Capture the cell that displays the provided text and extract its [X, Y] central coordinate. 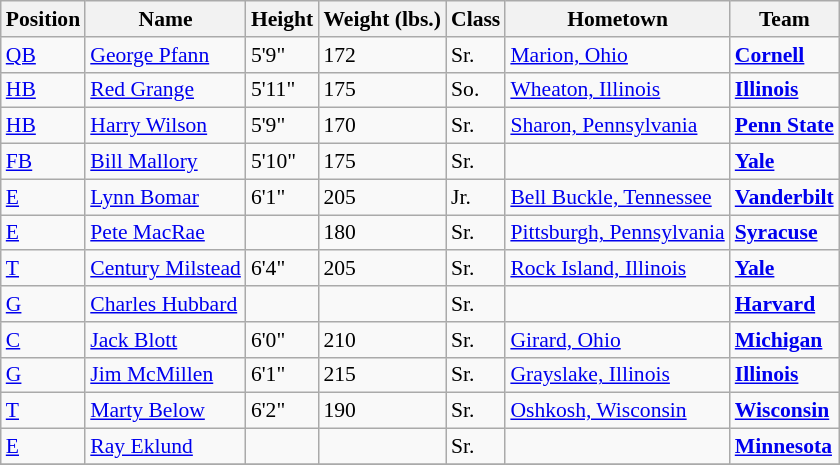
Penn State [784, 126]
Pittsburgh, Pennsylvania [617, 233]
Lynn Bomar [166, 197]
5'10" [282, 162]
Century Milstead [166, 269]
Wheaton, Illinois [617, 90]
Red Grange [166, 90]
Bill Mallory [166, 162]
Sharon, Pennsylvania [617, 126]
Jack Blott [166, 340]
George Pfann [166, 55]
Position [43, 19]
So. [476, 90]
5'11" [282, 90]
Bell Buckle, Tennessee [617, 197]
Michigan [784, 340]
170 [382, 126]
Ray Eklund [166, 447]
Team [784, 19]
210 [382, 340]
6'2" [282, 411]
Jim McMillen [166, 375]
Oshkosh, Wisconsin [617, 411]
C [43, 340]
Minnesota [784, 447]
Charles Hubbard [166, 304]
6'0" [282, 340]
Jr. [476, 197]
Rock Island, Illinois [617, 269]
Marty Below [166, 411]
Pete MacRae [166, 233]
Weight (lbs.) [382, 19]
Name [166, 19]
Girard, Ohio [617, 340]
Harvard [784, 304]
Class [476, 19]
Syracuse [784, 233]
QB [43, 55]
Vanderbilt [784, 197]
Harry Wilson [166, 126]
Grayslake, Illinois [617, 375]
180 [382, 233]
Height [282, 19]
Marion, Ohio [617, 55]
Wisconsin [784, 411]
215 [382, 375]
172 [382, 55]
6'4" [282, 269]
FB [43, 162]
Cornell [784, 55]
190 [382, 411]
Hometown [617, 19]
